Scan for the cell matching the given text and deliver its [X, Y] coordinate at center. 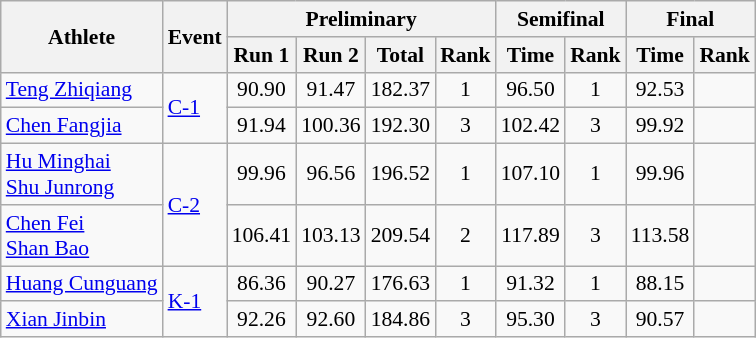
103.13 [330, 236]
91.94 [262, 126]
209.54 [400, 236]
Run 2 [330, 55]
90.90 [262, 90]
95.30 [530, 320]
Teng Zhiqiang [82, 90]
117.89 [530, 236]
102.42 [530, 126]
92.53 [660, 90]
184.86 [400, 320]
196.52 [400, 174]
88.15 [660, 284]
Athlete [82, 36]
Chen Fangjia [82, 126]
Xian Jinbin [82, 320]
176.63 [400, 284]
Chen FeiShan Bao [82, 236]
91.47 [330, 90]
Final [690, 19]
91.32 [530, 284]
96.56 [330, 174]
99.92 [660, 126]
96.50 [530, 90]
107.10 [530, 174]
92.60 [330, 320]
90.27 [330, 284]
Event [195, 36]
Huang Cunguang [82, 284]
113.58 [660, 236]
Preliminary [362, 19]
Hu MinghaiShu Junrong [82, 174]
100.36 [330, 126]
106.41 [262, 236]
C-2 [195, 205]
C-1 [195, 108]
Run 1 [262, 55]
Semifinal [561, 19]
192.30 [400, 126]
Total [400, 55]
86.36 [262, 284]
182.37 [400, 90]
K-1 [195, 302]
92.26 [262, 320]
90.57 [660, 320]
2 [466, 236]
